For the text-containing cell, return its midpoint in [x, y] coordinate format. 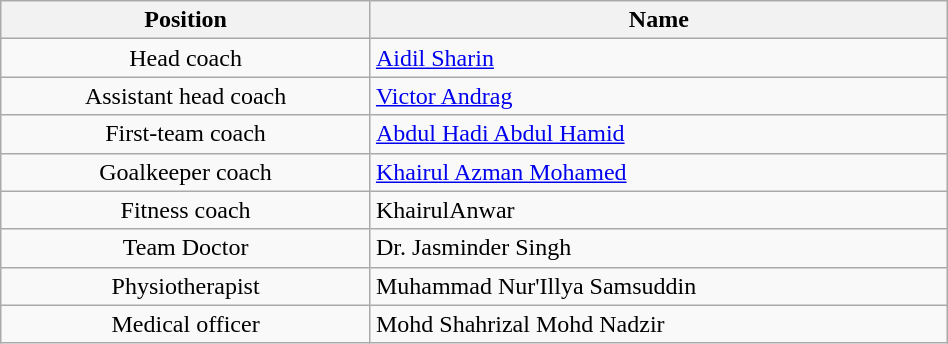
Medical officer [186, 324]
Position [186, 20]
KhairulAnwar [658, 210]
Team Doctor [186, 248]
Name [658, 20]
Physiotherapist [186, 286]
Mohd Shahrizal Mohd Nadzir [658, 324]
Goalkeeper coach [186, 172]
Khairul Azman Mohamed [658, 172]
First-team coach [186, 134]
Assistant head coach [186, 96]
Aidil Sharin [658, 58]
Muhammad Nur'Illya Samsuddin [658, 286]
Victor Andrag [658, 96]
Head coach [186, 58]
Fitness coach [186, 210]
Abdul Hadi Abdul Hamid [658, 134]
Dr. Jasminder Singh [658, 248]
